From the cell containing the given text, extract its center point as [X, Y] coordinate. 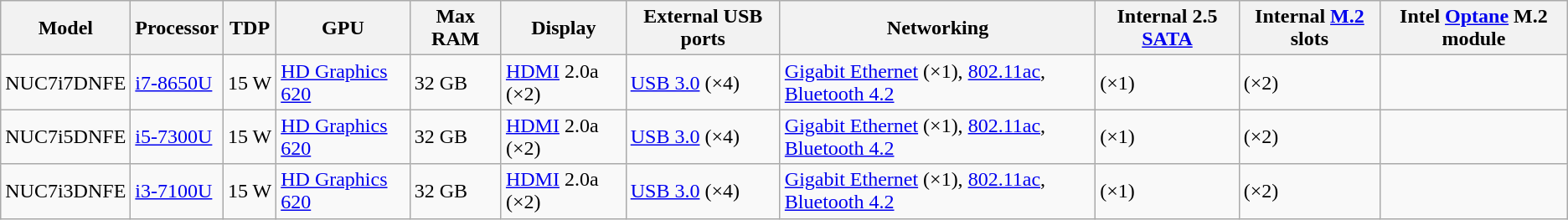
Internal M.2 slots [1309, 28]
NUC7i7DNFE [65, 82]
Internal 2.5 SATA [1168, 28]
Intel Optane M.2 module [1474, 28]
NUC7i5DNFE [65, 137]
Max RAM [456, 28]
i5-7300U [178, 137]
i7-8650U [178, 82]
Display [563, 28]
GPU [343, 28]
i3-7100U [178, 191]
NUC7i3DNFE [65, 191]
Model [65, 28]
External USB ports [703, 28]
TDP [250, 28]
Networking [937, 28]
Processor [178, 28]
